From the cell containing the given text, extract its center point as (x, y) coordinate. 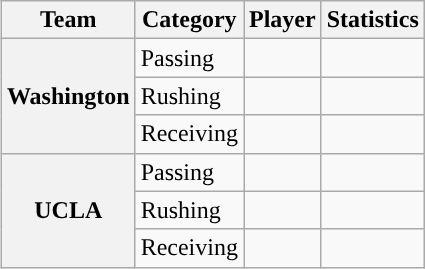
UCLA (68, 210)
Team (68, 20)
Washington (68, 96)
Player (283, 20)
Statistics (372, 20)
Category (189, 20)
